Extract the (X, Y) coordinate from the center of the cell holding the provided text.  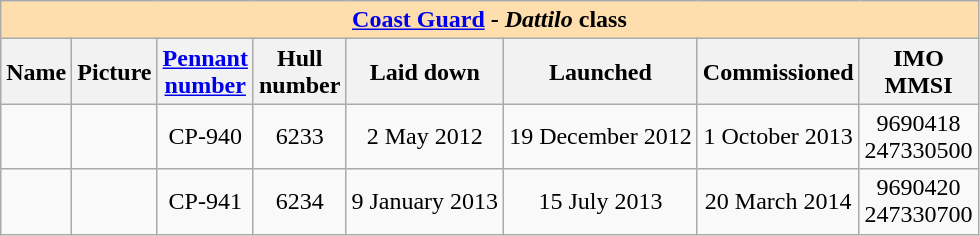
Pennantnumber (205, 72)
Launched (601, 72)
Hullnumber (299, 72)
2 May 2012 (425, 136)
Coast Guard - Dattilo class (490, 20)
Name (36, 72)
CP-941 (205, 202)
1 October 2013 (778, 136)
9 January 2013 (425, 202)
Laid down (425, 72)
9690420247330700 (918, 202)
6234 (299, 202)
6233 (299, 136)
IMOMMSI (918, 72)
19 December 2012 (601, 136)
Picture (114, 72)
Commissioned (778, 72)
CP-940 (205, 136)
20 March 2014 (778, 202)
15 July 2013 (601, 202)
9690418247330500 (918, 136)
